Provide the (X, Y) coordinate of the cell's center where the given text is located.  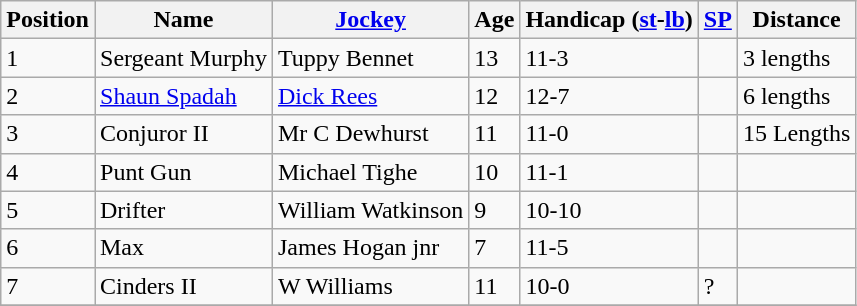
Dick Rees (370, 96)
11-5 (609, 248)
11-0 (609, 134)
13 (494, 58)
SP (718, 20)
? (718, 286)
2 (48, 96)
Position (48, 20)
William Watkinson (370, 210)
1 (48, 58)
Distance (796, 20)
10 (494, 172)
James Hogan jnr (370, 248)
Name (183, 20)
Michael Tighe (370, 172)
Handicap (st-lb) (609, 20)
Drifter (183, 210)
Jockey (370, 20)
5 (48, 210)
Shaun Spadah (183, 96)
10-10 (609, 210)
3 (48, 134)
12 (494, 96)
Conjuror II (183, 134)
Tuppy Bennet (370, 58)
4 (48, 172)
Mr C Dewhurst (370, 134)
15 Lengths (796, 134)
W Williams (370, 286)
9 (494, 210)
10-0 (609, 286)
6 lengths (796, 96)
11-3 (609, 58)
3 lengths (796, 58)
6 (48, 248)
Cinders II (183, 286)
Max (183, 248)
12-7 (609, 96)
Punt Gun (183, 172)
Sergeant Murphy (183, 58)
11-1 (609, 172)
Age (494, 20)
